Pinpoint the cell where the given text exists, returning its [X, Y] midpoint coordinate. 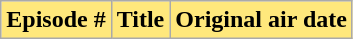
Original air date [262, 20]
Title [140, 20]
Episode # [56, 20]
